Provide the (x, y) coordinate of the cell's center where the given text is located.  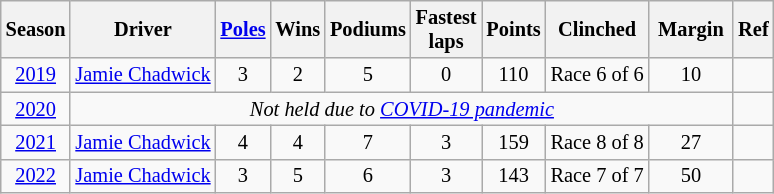
50 (692, 176)
Race 8 of 8 (598, 142)
2 (298, 75)
110 (514, 75)
0 (446, 75)
Ref (753, 29)
2019 (36, 75)
7 (368, 142)
159 (514, 142)
Points (514, 29)
Fastest laps (446, 29)
Poles (242, 29)
2022 (36, 176)
6 (368, 176)
Not held due to COVID-19 pandemic (402, 109)
Clinched (598, 29)
Race 6 of 6 (598, 75)
Margin (692, 29)
27 (692, 142)
Podiums (368, 29)
Driver (142, 29)
10 (692, 75)
Race 7 of 7 (598, 176)
2020 (36, 109)
143 (514, 176)
Season (36, 29)
Wins (298, 29)
2021 (36, 142)
